Detect which cell encompasses the target text, then output its [x, y] center coordinate. 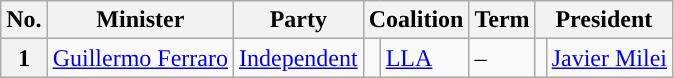
Guillermo Ferraro [140, 58]
Independent [299, 58]
LLA [424, 58]
Javier Milei [609, 58]
No. [24, 20]
Term [502, 20]
Party [299, 20]
1 [24, 58]
President [604, 20]
– [502, 58]
Coalition [416, 20]
Minister [140, 20]
